Identify which cell holds the provided text, then report its [x, y] central coordinate. 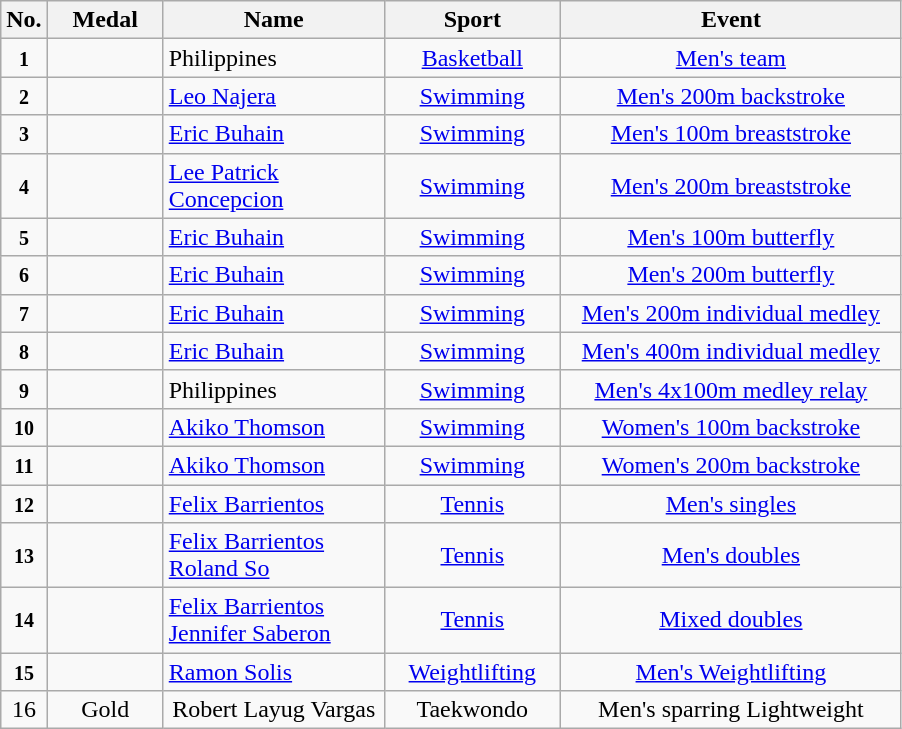
Medal [105, 20]
7 [24, 313]
3 [24, 134]
Leo Najera [274, 96]
Felix Barrientos [274, 503]
Gold [105, 710]
13 [24, 556]
Men's 200m backstroke [730, 96]
Lee Patrick Concepcion [274, 186]
Felix BarrientosRoland So [274, 556]
15 [24, 672]
Taekwondo [472, 710]
Men's singles [730, 503]
Weightlifting [472, 672]
4 [24, 186]
Women's 100m backstroke [730, 427]
1 [24, 58]
14 [24, 620]
Event [730, 20]
11 [24, 465]
No. [24, 20]
Men's 100m butterfly [730, 237]
Robert Layug Vargas [274, 710]
9 [24, 389]
Men's sparring Lightweight [730, 710]
Name [274, 20]
6 [24, 275]
Men's 200m butterfly [730, 275]
Men's 200m breaststroke [730, 186]
Basketball [472, 58]
Men's Weightlifting [730, 672]
Sport [472, 20]
Felix BarrientosJennifer Saberon [274, 620]
Men's team [730, 58]
10 [24, 427]
Men's 4x100m medley relay [730, 389]
Men's 200m individual medley [730, 313]
Men's 100m breaststroke [730, 134]
Women's 200m backstroke [730, 465]
Men's 400m individual medley [730, 351]
Ramon Solis [274, 672]
Mixed doubles [730, 620]
16 [24, 710]
2 [24, 96]
12 [24, 503]
8 [24, 351]
Men's doubles [730, 556]
5 [24, 237]
